Capture the cell that displays the provided text and extract its (X, Y) central coordinate. 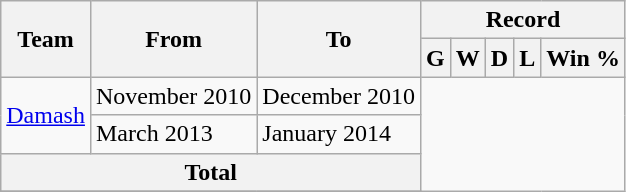
D (499, 58)
Win % (584, 58)
Damash (46, 115)
March 2013 (173, 134)
W (468, 58)
To (339, 39)
Team (46, 39)
December 2010 (339, 96)
L (528, 58)
January 2014 (339, 134)
Total (211, 172)
G (435, 58)
November 2010 (173, 96)
From (173, 39)
Record (522, 20)
